Scan for the cell matching the given text and deliver its [x, y] coordinate at center. 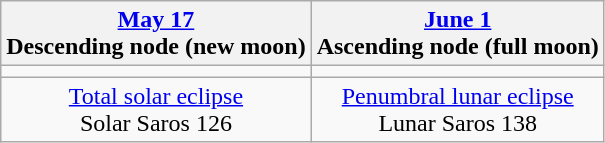
Penumbral lunar eclipseLunar Saros 138 [458, 110]
Total solar eclipseSolar Saros 126 [156, 110]
May 17Descending node (new moon) [156, 34]
June 1Ascending node (full moon) [458, 34]
